Extract the (x, y) coordinate from the center of the cell holding the provided text.  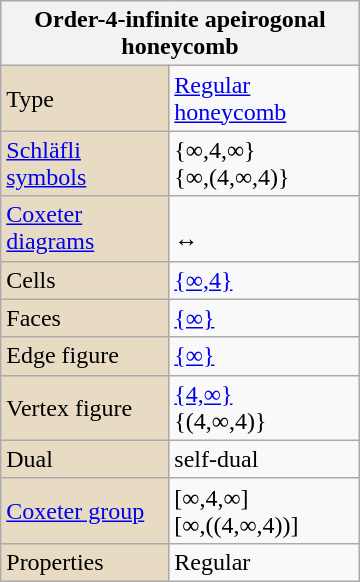
Type (85, 98)
Properties (85, 562)
{∞,4} (264, 280)
{4,∞} {(4,∞,4)} (264, 408)
[∞,4,∞][∞,((4,∞,4))] (264, 510)
Order-4-infinite apeirogonal honeycomb (180, 34)
Regular honeycomb (264, 98)
Dual (85, 459)
Regular (264, 562)
↔ (264, 228)
Coxeter group (85, 510)
Schläfli symbols (85, 164)
self-dual (264, 459)
Vertex figure (85, 408)
Cells (85, 280)
{∞,4,∞}{∞,(4,∞,4)} (264, 164)
Coxeter diagrams (85, 228)
Edge figure (85, 356)
Faces (85, 318)
